Pinpoint the cell where the given text exists, returning its [x, y] midpoint coordinate. 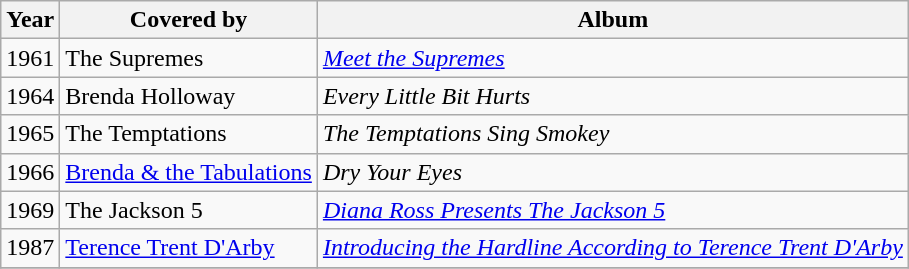
Meet the Supremes [612, 58]
Introducing the Hardline According to Terence Trent D'Arby [612, 248]
1961 [30, 58]
1969 [30, 210]
Diana Ross Presents The Jackson 5 [612, 210]
The Supremes [189, 58]
1964 [30, 96]
Brenda Holloway [189, 96]
Terence Trent D'Arby [189, 248]
The Temptations Sing Smokey [612, 134]
1966 [30, 172]
Album [612, 20]
Every Little Bit Hurts [612, 96]
Year [30, 20]
Brenda & the Tabulations [189, 172]
The Temptations [189, 134]
Dry Your Eyes [612, 172]
The Jackson 5 [189, 210]
1965 [30, 134]
Covered by [189, 20]
1987 [30, 248]
